Output the (X, Y) coordinate of the center of the cell containing the given text.  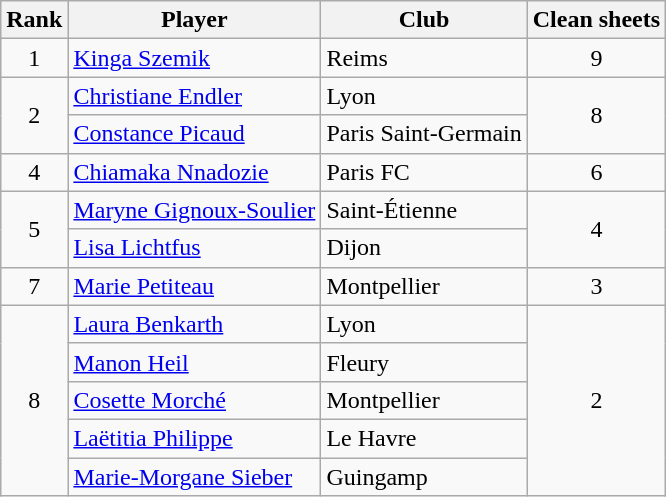
Guingamp (424, 477)
Chiamaka Nnadozie (194, 172)
Maryne Gignoux-Soulier (194, 210)
Manon Heil (194, 362)
Saint-Étienne (424, 210)
Le Havre (424, 438)
3 (596, 286)
Laura Benkarth (194, 324)
Clean sheets (596, 20)
Fleury (424, 362)
Kinga Szemik (194, 58)
Laëtitia Philippe (194, 438)
Club (424, 20)
Rank (34, 20)
1 (34, 58)
Paris Saint-Germain (424, 134)
Constance Picaud (194, 134)
6 (596, 172)
Player (194, 20)
9 (596, 58)
Paris FC (424, 172)
5 (34, 229)
Christiane Endler (194, 96)
7 (34, 286)
Marie Petiteau (194, 286)
Reims (424, 58)
Dijon (424, 248)
Marie-Morgane Sieber (194, 477)
Cosette Morché (194, 400)
Lisa Lichtfus (194, 248)
